Output the (X, Y) coordinate of the center of the cell containing the given text.  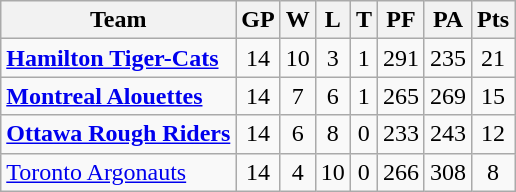
T (364, 20)
W (298, 20)
235 (448, 58)
4 (298, 172)
21 (494, 58)
Montreal Alouettes (118, 96)
Hamilton Tiger-Cats (118, 58)
L (332, 20)
269 (448, 96)
243 (448, 134)
Pts (494, 20)
3 (332, 58)
7 (298, 96)
233 (400, 134)
Ottawa Rough Riders (118, 134)
PA (448, 20)
291 (400, 58)
12 (494, 134)
GP (258, 20)
266 (400, 172)
308 (448, 172)
265 (400, 96)
Toronto Argonauts (118, 172)
PF (400, 20)
15 (494, 96)
Team (118, 20)
